Search for the cell housing the specified text and yield its [X, Y] center coordinate. 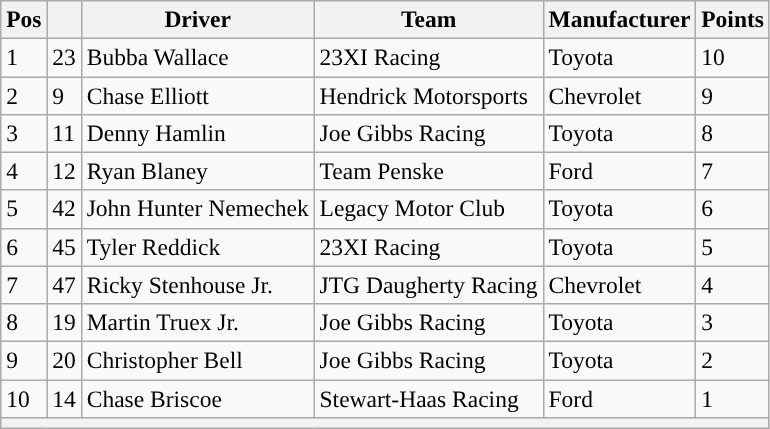
Bubba Wallace [198, 57]
20 [64, 360]
Ricky Stenhouse Jr. [198, 285]
45 [64, 247]
Manufacturer [620, 19]
23 [64, 57]
Legacy Motor Club [428, 209]
12 [64, 171]
47 [64, 285]
Ryan Blaney [198, 171]
John Hunter Nemechek [198, 209]
11 [64, 133]
Denny Hamlin [198, 133]
Pos [24, 19]
JTG Daugherty Racing [428, 285]
Team [428, 19]
Points [733, 19]
Tyler Reddick [198, 247]
42 [64, 209]
Team Penske [428, 171]
Driver [198, 19]
14 [64, 398]
Chase Briscoe [198, 398]
Stewart-Haas Racing [428, 398]
Christopher Bell [198, 360]
19 [64, 322]
Martin Truex Jr. [198, 322]
Chase Elliott [198, 95]
Hendrick Motorsports [428, 95]
